Return (x, y) of the center of cell containing provided text 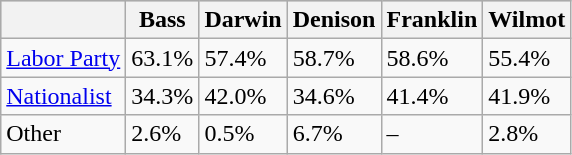
2.6% (162, 134)
Denison (334, 20)
Darwin (243, 20)
Franklin (432, 20)
Nationalist (64, 96)
Labor Party (64, 58)
Wilmot (527, 20)
55.4% (527, 58)
34.3% (162, 96)
– (432, 134)
2.8% (527, 134)
34.6% (334, 96)
41.9% (527, 96)
41.4% (432, 96)
58.7% (334, 58)
57.4% (243, 58)
Bass (162, 20)
58.6% (432, 58)
6.7% (334, 134)
63.1% (162, 58)
42.0% (243, 96)
0.5% (243, 134)
Other (64, 134)
